Provide the [X, Y] coordinate of the cell's center where the given text is located.  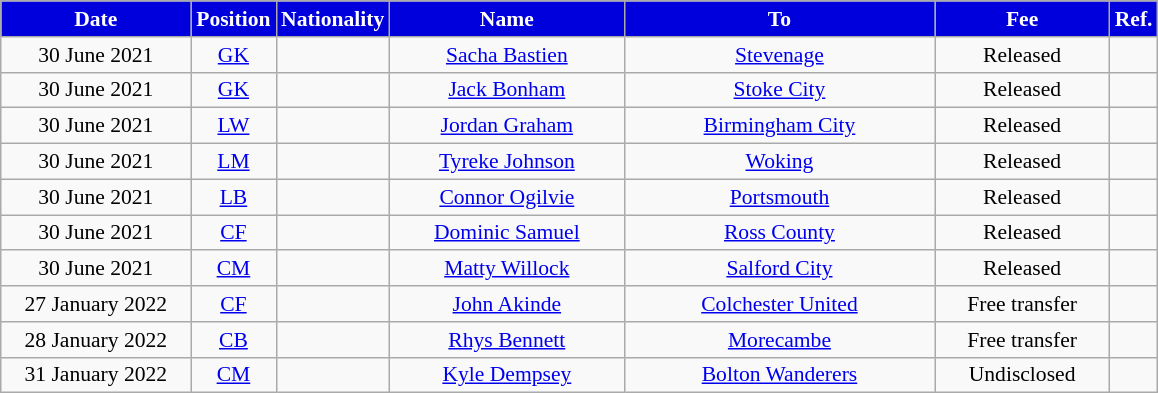
28 January 2022 [96, 340]
CB [234, 340]
Jordan Graham [506, 126]
Woking [779, 162]
Dominic Samuel [506, 233]
Bolton Wanderers [779, 375]
Fee [1022, 19]
Birmingham City [779, 126]
LB [234, 197]
Stoke City [779, 90]
Salford City [779, 269]
Kyle Dempsey [506, 375]
Tyreke Johnson [506, 162]
LW [234, 126]
To [779, 19]
Name [506, 19]
Ross County [779, 233]
Ref. [1134, 19]
Connor Ogilvie [506, 197]
Colchester United [779, 304]
John Akinde [506, 304]
Nationality [332, 19]
Portsmouth [779, 197]
Sacha Bastien [506, 55]
Matty Willock [506, 269]
Position [234, 19]
Rhys Bennett [506, 340]
31 January 2022 [96, 375]
LM [234, 162]
27 January 2022 [96, 304]
Date [96, 19]
Jack Bonham [506, 90]
Morecambe [779, 340]
Undisclosed [1022, 375]
Stevenage [779, 55]
